Detect which cell encompasses the target text, then output its [x, y] center coordinate. 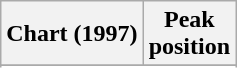
Peakposition [189, 34]
Chart (1997) [72, 34]
